For the text-containing cell, return its midpoint in (x, y) coordinate format. 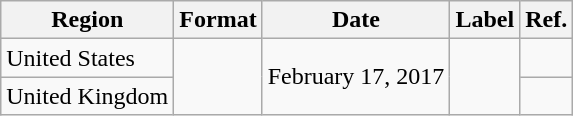
February 17, 2017 (356, 77)
United States (88, 58)
Region (88, 20)
Ref. (546, 20)
United Kingdom (88, 96)
Date (356, 20)
Label (485, 20)
Format (218, 20)
